Capture the cell that displays the provided text and extract its [x, y] central coordinate. 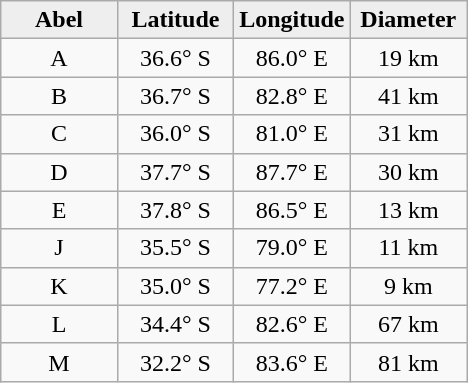
77.2° E [292, 286]
86.0° E [292, 58]
Longitude [292, 20]
36.6° S [175, 58]
41 km [408, 96]
37.8° S [175, 210]
35.5° S [175, 248]
67 km [408, 324]
37.7° S [175, 172]
L [59, 324]
19 km [408, 58]
34.4° S [175, 324]
32.2° S [175, 362]
Latitude [175, 20]
J [59, 248]
K [59, 286]
D [59, 172]
79.0° E [292, 248]
Diameter [408, 20]
E [59, 210]
13 km [408, 210]
83.6° E [292, 362]
86.5° E [292, 210]
Abel [59, 20]
82.6° E [292, 324]
31 km [408, 134]
81.0° E [292, 134]
35.0° S [175, 286]
A [59, 58]
9 km [408, 286]
36.0° S [175, 134]
B [59, 96]
87.7° E [292, 172]
30 km [408, 172]
81 km [408, 362]
82.8° E [292, 96]
M [59, 362]
C [59, 134]
36.7° S [175, 96]
11 km [408, 248]
